Detect which cell encompasses the target text, then output its (x, y) center coordinate. 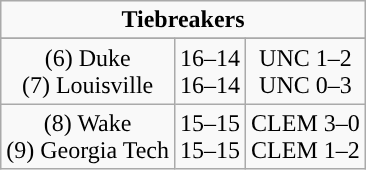
Tiebreakers (184, 20)
CLEM 3–0CLEM 1–2 (306, 136)
15–1515–15 (210, 136)
16–1416–14 (210, 72)
(8) Wake(9) Georgia Tech (88, 136)
(6) Duke(7) Louisville (88, 72)
UNC 1–2UNC 0–3 (306, 72)
